From the cell containing the given text, extract its center point as [x, y] coordinate. 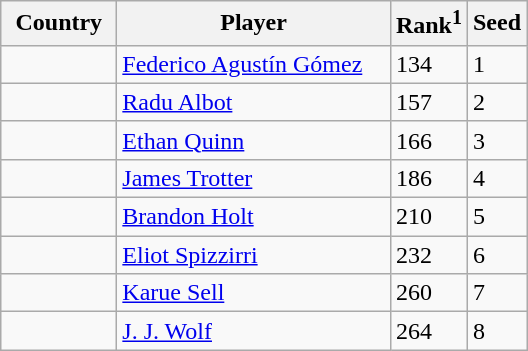
134 [428, 64]
8 [496, 331]
260 [428, 293]
Player [254, 24]
7 [496, 293]
James Trotter [254, 178]
210 [428, 217]
Brandon Holt [254, 217]
166 [428, 140]
2 [496, 102]
Federico Agustín Gómez [254, 64]
Country [59, 24]
3 [496, 140]
Eliot Spizzirri [254, 255]
J. J. Wolf [254, 331]
Karue Sell [254, 293]
Rank1 [428, 24]
Ethan Quinn [254, 140]
Seed [496, 24]
4 [496, 178]
232 [428, 255]
1 [496, 64]
Radu Albot [254, 102]
186 [428, 178]
264 [428, 331]
157 [428, 102]
5 [496, 217]
6 [496, 255]
